Determine the [x, y] coordinate at the center of the cell enclosing the given text.  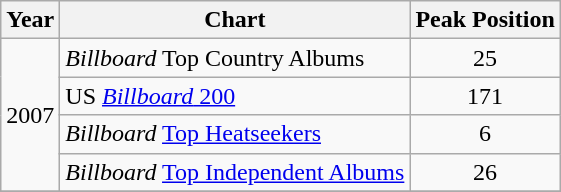
US Billboard 200 [235, 96]
Peak Position [485, 20]
Billboard Top Country Albums [235, 58]
26 [485, 172]
Billboard Top Heatseekers [235, 134]
6 [485, 134]
Year [30, 20]
2007 [30, 115]
171 [485, 96]
Billboard Top Independent Albums [235, 172]
25 [485, 58]
Chart [235, 20]
